Find where the given text appears and provide that cell's center as (x, y) coordinate. 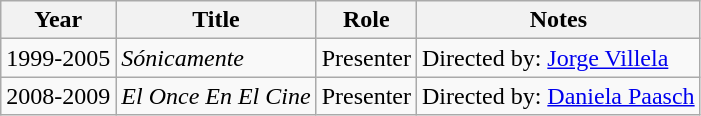
1999-2005 (58, 58)
Year (58, 20)
Title (216, 20)
Sónicamente (216, 58)
2008-2009 (58, 96)
Directed by: Jorge Villela (559, 58)
El Once En El Cine (216, 96)
Notes (559, 20)
Directed by: Daniela Paasch (559, 96)
Role (366, 20)
